Locate the cell with the specified text and output its [x, y] center coordinate. 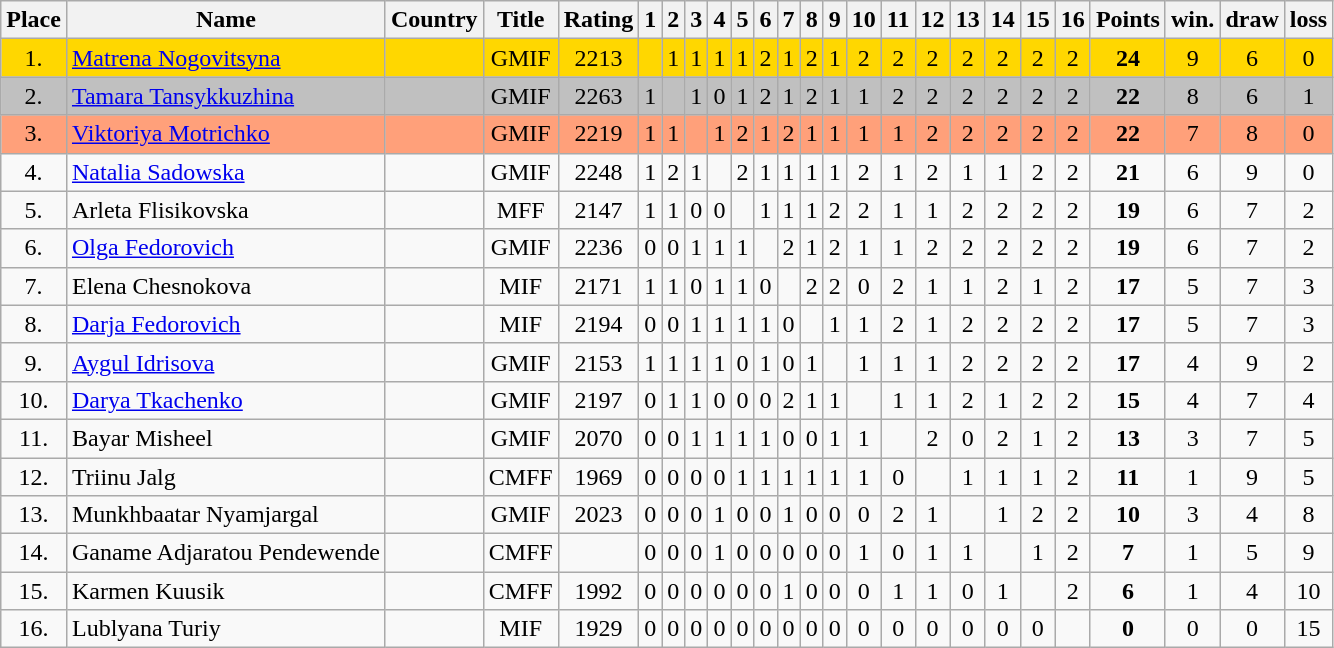
Elena Chesnokova [226, 286]
win. [1192, 20]
21 [1128, 172]
Triinu Jalg [226, 477]
2236 [598, 248]
4. [34, 172]
Country [434, 20]
16 [1072, 20]
Aygul Idrisova [226, 362]
2263 [598, 96]
Munkhbaatar Nyamjargal [226, 515]
2219 [598, 134]
2. [34, 96]
2070 [598, 438]
loss [1308, 20]
2023 [598, 515]
Arleta Flisikovska [226, 210]
Points [1128, 20]
Place [34, 20]
Lublyana Turiy [226, 629]
Matrena Nogovitsyna [226, 58]
12 [932, 20]
1929 [598, 629]
14. [34, 553]
1992 [598, 591]
Natalia Sadowska [226, 172]
Viktoriya Motrichko [226, 134]
2197 [598, 400]
9. [34, 362]
2213 [598, 58]
1. [34, 58]
Karmen Kuusik [226, 591]
8. [34, 324]
2194 [598, 324]
draw [1252, 20]
5. [34, 210]
14 [1002, 20]
12. [34, 477]
MFF [520, 210]
Darya Tkachenko [226, 400]
Title [520, 20]
Darja Fedorovich [226, 324]
Bayar Misheel [226, 438]
2147 [598, 210]
11. [34, 438]
16. [34, 629]
Olga Fedorovich [226, 248]
7. [34, 286]
2153 [598, 362]
Rating [598, 20]
6. [34, 248]
2248 [598, 172]
Name [226, 20]
3. [34, 134]
24 [1128, 58]
Ganame Adjaratou Pendewende [226, 553]
Tamara Tansykkuzhina [226, 96]
10. [34, 400]
15. [34, 591]
2171 [598, 286]
1969 [598, 477]
13. [34, 515]
